Capture the cell that displays the provided text and extract its (x, y) central coordinate. 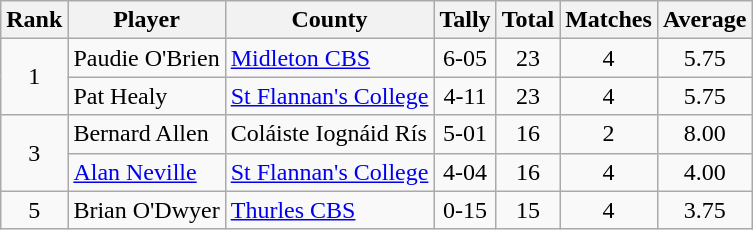
0-15 (465, 210)
Bernard Allen (146, 134)
15 (528, 210)
4-04 (465, 172)
Midleton CBS (330, 58)
1 (34, 77)
4-11 (465, 96)
Alan Neville (146, 172)
Paudie O'Brien (146, 58)
County (330, 20)
Rank (34, 20)
Thurles CBS (330, 210)
2 (609, 134)
4.00 (704, 172)
Brian O'Dwyer (146, 210)
Coláiste Iognáid Rís (330, 134)
Tally (465, 20)
Total (528, 20)
5-01 (465, 134)
Player (146, 20)
Pat Healy (146, 96)
Average (704, 20)
5 (34, 210)
3.75 (704, 210)
3 (34, 153)
Matches (609, 20)
6-05 (465, 58)
8.00 (704, 134)
